Locate the cell with the specified text and output its (X, Y) center coordinate. 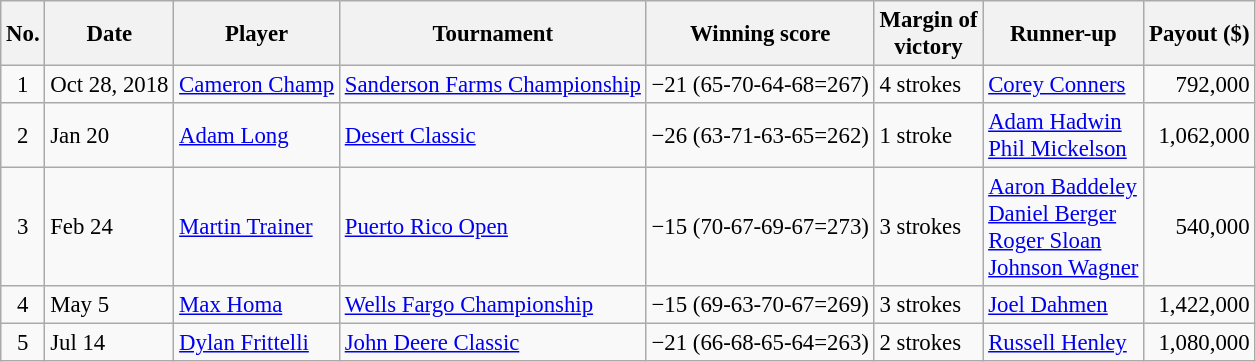
No. (23, 34)
3 (23, 228)
May 5 (110, 305)
Corey Conners (1064, 85)
1 stroke (928, 136)
−21 (65-70-64-68=267) (760, 85)
4 (23, 305)
2 (23, 136)
1,062,000 (1200, 136)
Wells Fargo Championship (492, 305)
Aaron Baddeley Daniel Berger Roger Sloan Johnson Wagner (1064, 228)
−15 (69-63-70-67=269) (760, 305)
Adam Hadwin Phil Mickelson (1064, 136)
Jul 14 (110, 343)
Margin ofvictory (928, 34)
Puerto Rico Open (492, 228)
Payout ($) (1200, 34)
5 (23, 343)
Player (257, 34)
Runner-up (1064, 34)
2 strokes (928, 343)
Oct 28, 2018 (110, 85)
Martin Trainer (257, 228)
Dylan Frittelli (257, 343)
Winning score (760, 34)
Max Homa (257, 305)
Russell Henley (1064, 343)
Adam Long (257, 136)
1,080,000 (1200, 343)
792,000 (1200, 85)
1,422,000 (1200, 305)
Desert Classic (492, 136)
Cameron Champ (257, 85)
540,000 (1200, 228)
1 (23, 85)
−26 (63-71-63-65=262) (760, 136)
Feb 24 (110, 228)
Jan 20 (110, 136)
4 strokes (928, 85)
John Deere Classic (492, 343)
−15 (70-67-69-67=273) (760, 228)
Joel Dahmen (1064, 305)
Tournament (492, 34)
Date (110, 34)
Sanderson Farms Championship (492, 85)
−21 (66-68-65-64=263) (760, 343)
